Locate the cell with the specified text and output its [x, y] center coordinate. 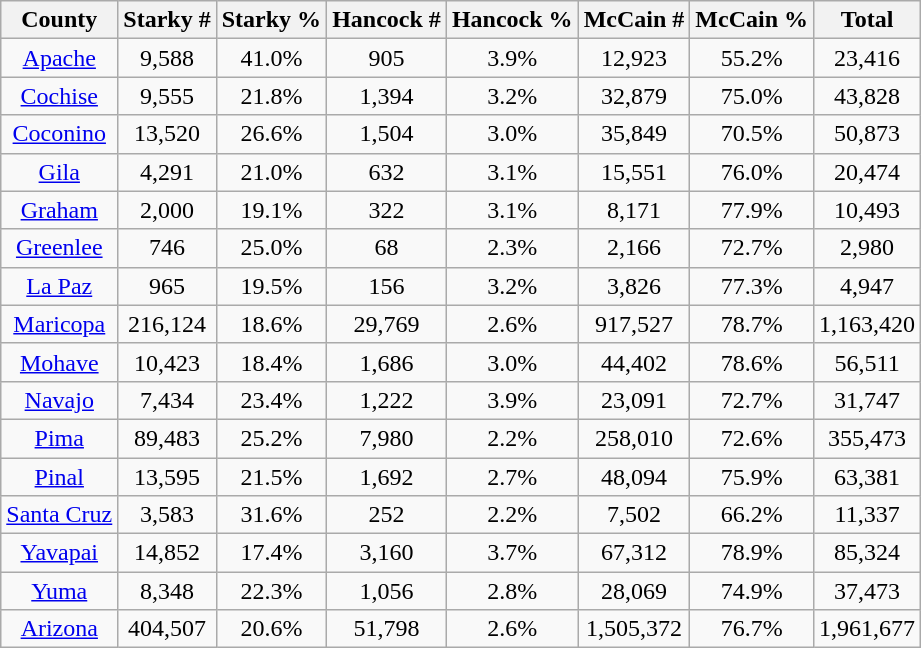
78.7% [752, 324]
Coconino [60, 134]
Apache [60, 58]
56,511 [868, 362]
Navajo [60, 400]
66.2% [752, 515]
13,595 [167, 477]
32,879 [634, 96]
1,056 [387, 591]
21.0% [271, 172]
10,423 [167, 362]
Greenlee [60, 248]
9,588 [167, 58]
13,520 [167, 134]
Hancock # [387, 20]
19.1% [271, 210]
9,555 [167, 96]
Pima [60, 438]
15,551 [634, 172]
68 [387, 248]
3,583 [167, 515]
1,504 [387, 134]
Hancock % [512, 20]
Starky % [271, 20]
51,798 [387, 629]
1,505,372 [634, 629]
Pinal [60, 477]
76.0% [752, 172]
10,493 [868, 210]
50,873 [868, 134]
Arizona [60, 629]
29,769 [387, 324]
3.7% [512, 553]
1,692 [387, 477]
258,010 [634, 438]
78.9% [752, 553]
216,124 [167, 324]
2,166 [634, 248]
22.3% [271, 591]
156 [387, 286]
44,402 [634, 362]
18.6% [271, 324]
Maricopa [60, 324]
72.6% [752, 438]
70.5% [752, 134]
7,434 [167, 400]
12,923 [634, 58]
3,160 [387, 553]
26.6% [271, 134]
20,474 [868, 172]
67,312 [634, 553]
McCain # [634, 20]
252 [387, 515]
905 [387, 58]
25.2% [271, 438]
21.5% [271, 477]
La Paz [60, 286]
7,980 [387, 438]
77.9% [752, 210]
78.6% [752, 362]
2.8% [512, 591]
37,473 [868, 591]
43,828 [868, 96]
965 [167, 286]
31.6% [271, 515]
14,852 [167, 553]
632 [387, 172]
1,394 [387, 96]
Yavapai [60, 553]
Gila [60, 172]
55.2% [752, 58]
746 [167, 248]
8,171 [634, 210]
23,416 [868, 58]
48,094 [634, 477]
75.0% [752, 96]
77.3% [752, 286]
31,747 [868, 400]
2.7% [512, 477]
7,502 [634, 515]
1,961,677 [868, 629]
4,291 [167, 172]
Starky # [167, 20]
76.7% [752, 629]
McCain % [752, 20]
28,069 [634, 591]
74.9% [752, 591]
355,473 [868, 438]
404,507 [167, 629]
3,826 [634, 286]
17.4% [271, 553]
1,686 [387, 362]
322 [387, 210]
35,849 [634, 134]
1,163,420 [868, 324]
63,381 [868, 477]
2,000 [167, 210]
2,980 [868, 248]
19.5% [271, 286]
Total [868, 20]
23.4% [271, 400]
4,947 [868, 286]
25.0% [271, 248]
85,324 [868, 553]
20.6% [271, 629]
Santa Cruz [60, 515]
Yuma [60, 591]
917,527 [634, 324]
41.0% [271, 58]
Graham [60, 210]
18.4% [271, 362]
11,337 [868, 515]
Mohave [60, 362]
County [60, 20]
8,348 [167, 591]
89,483 [167, 438]
1,222 [387, 400]
2.3% [512, 248]
75.9% [752, 477]
21.8% [271, 96]
Cochise [60, 96]
23,091 [634, 400]
